For the text-containing cell, return its midpoint in [X, Y] coordinate format. 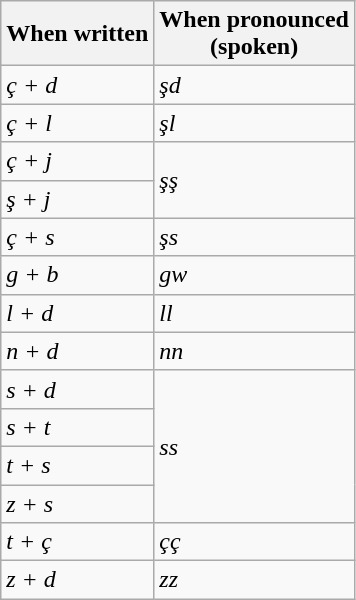
t + s [78, 465]
s + d [78, 389]
When pronounced(spoken) [254, 34]
çç [254, 542]
n + d [78, 351]
z + d [78, 580]
g + b [78, 275]
When written [78, 34]
şs [254, 237]
ç + s [78, 237]
ş + j [78, 199]
gw [254, 275]
şş [254, 180]
zz [254, 580]
ss [254, 446]
şd [254, 85]
ç + j [78, 161]
nn [254, 351]
ç + l [78, 123]
ll [254, 313]
t + ç [78, 542]
şl [254, 123]
z + s [78, 503]
l + d [78, 313]
ç + d [78, 85]
s + t [78, 427]
